For the text-containing cell, return its midpoint in [x, y] coordinate format. 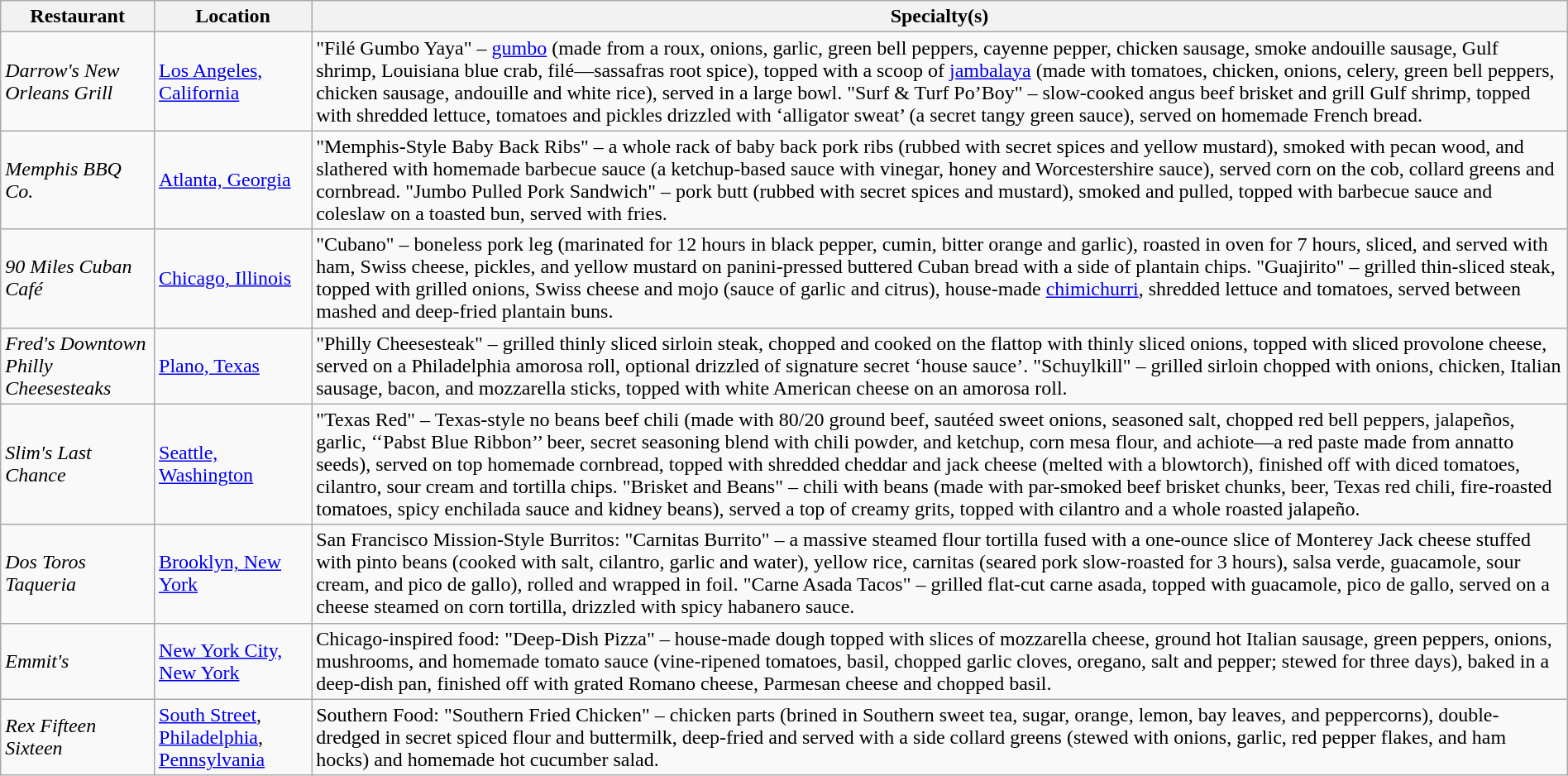
Memphis BBQ Co. [78, 180]
Dos Toros Taqueria [78, 574]
Rex Fifteen Sixteen [78, 737]
Emmit's [78, 661]
Restaurant [78, 17]
Plano, Texas [233, 366]
Location [233, 17]
New York City, New York [233, 661]
Chicago, Illinois [233, 278]
Brooklyn, New York [233, 574]
Seattle, Washington [233, 464]
Specialty(s) [939, 17]
Atlanta, Georgia [233, 180]
90 Miles Cuban Café [78, 278]
Los Angeles, California [233, 81]
Slim's Last Chance [78, 464]
South Street, Philadelphia, Pennsylvania [233, 737]
Fred's Downtown Philly Cheesesteaks [78, 366]
Darrow's New Orleans Grill [78, 81]
